Return (X, Y) of the center of cell containing provided text 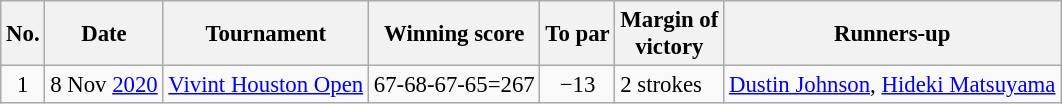
2 strokes (670, 85)
Date (104, 34)
Vivint Houston Open (266, 85)
To par (578, 34)
67-68-67-65=267 (454, 85)
Runners-up (892, 34)
Winning score (454, 34)
Tournament (266, 34)
1 (23, 85)
Dustin Johnson, Hideki Matsuyama (892, 85)
No. (23, 34)
8 Nov 2020 (104, 85)
−13 (578, 85)
Margin ofvictory (670, 34)
